Extract the (x, y) coordinate from the center of the cell holding the provided text.  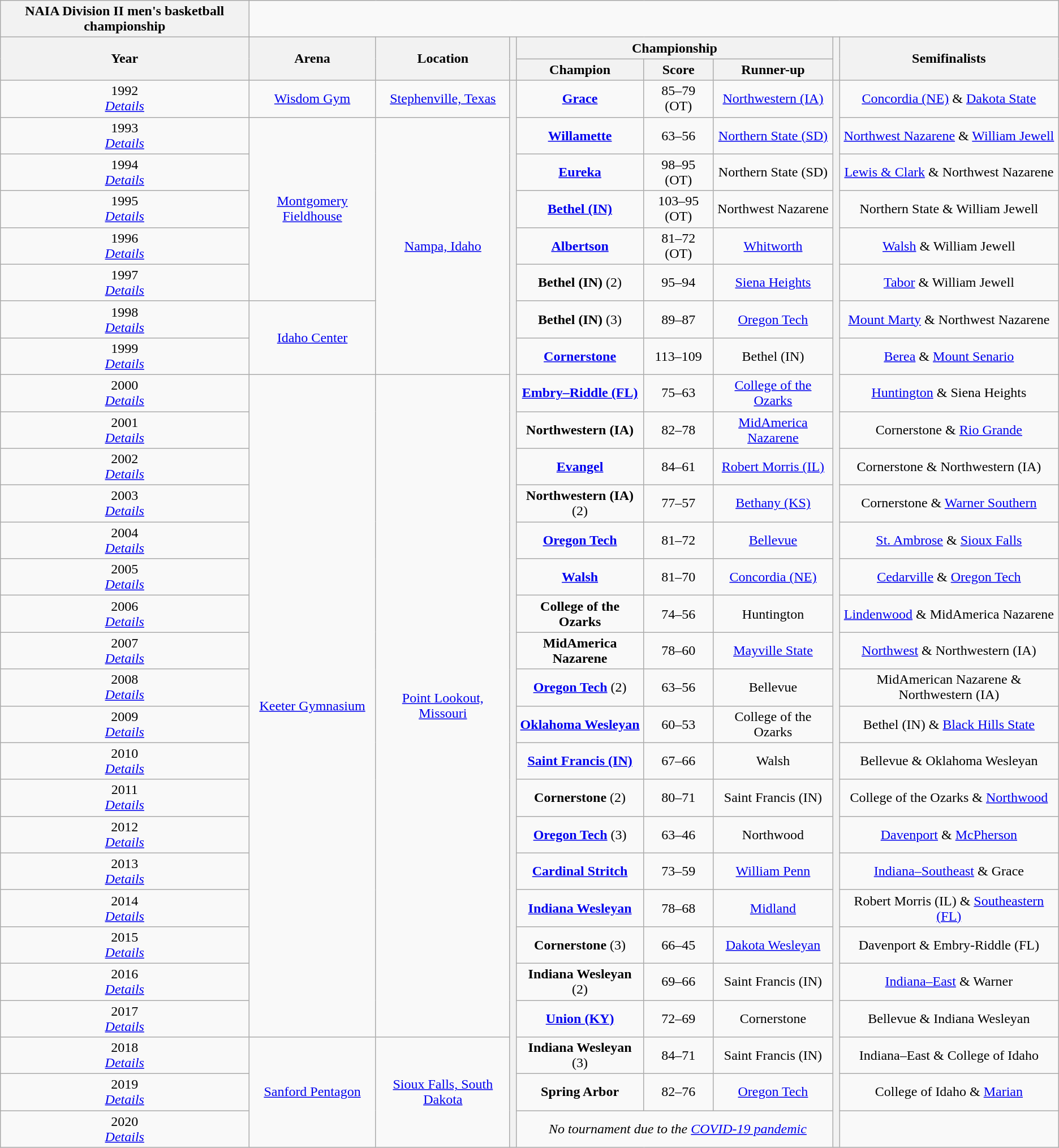
Spring Arbor (579, 1093)
2010Details (124, 761)
Idaho Center (312, 338)
Runner-up (773, 70)
1994Details (124, 172)
69–66 (679, 982)
Evangel (579, 467)
81–70 (679, 577)
82–76 (679, 1093)
Davenport & McPherson (949, 835)
No tournament due to the COVID-19 pandemic (678, 1129)
Indiana–Southeast & Grace (949, 871)
73–59 (679, 871)
95–94 (679, 283)
Keeter Gymnasium (312, 706)
84–71 (679, 1055)
Sanford Pentagon (312, 1093)
Robert Morris (IL) (773, 467)
Lewis & Clark & Northwest Nazarene (949, 172)
63–46 (679, 835)
1993Details (124, 136)
Indiana Wesleyan (579, 908)
Bethel (IN) (3) (579, 319)
80–71 (679, 797)
Location (442, 59)
Union (KY) (579, 1018)
Score (679, 70)
2012Details (124, 835)
85–79 (OT) (679, 98)
81–72 (679, 541)
98–95 (OT) (679, 172)
Mayville State (773, 650)
Bellevue & Indiana Wesleyan (949, 1018)
2003Details (124, 503)
Robert Morris (IL) & Southeastern (FL) (949, 908)
Huntington (773, 614)
Embry–Riddle (FL) (579, 392)
Whitworth (773, 245)
Huntington & Siena Heights (949, 392)
Mount Marty & Northwest Nazarene (949, 319)
Indiana–East & College of Idaho (949, 1055)
2006Details (124, 614)
2017Details (124, 1018)
75–63 (679, 392)
Albertson (579, 245)
William Penn (773, 871)
84–61 (679, 467)
Point Lookout, Missouri (442, 706)
78–60 (679, 650)
College of the Ozarks & Northwood (949, 797)
Davenport & Embry-Riddle (FL) (949, 944)
Indiana Wesleyan (2) (579, 982)
Champion (579, 70)
Semifinalists (949, 59)
MidAmerican Nazarene & Northwestern (IA) (949, 688)
Montgomery Fieldhouse (312, 209)
Indiana Wesleyan (3) (579, 1055)
2018Details (124, 1055)
2016Details (124, 982)
Bethany (KS) (773, 503)
Northwest Nazarene & William Jewell (949, 136)
60–53 (679, 724)
Northern State & William Jewell (949, 209)
College of Idaho & Marian (949, 1093)
2015Details (124, 944)
1995Details (124, 209)
2013Details (124, 871)
Cornerstone & Warner Southern (949, 503)
2004Details (124, 541)
Oregon Tech (2) (579, 688)
Berea & Mount Senario (949, 356)
Cornerstone & Rio Grande (949, 430)
1997Details (124, 283)
Wisdom Gym (312, 98)
113–109 (679, 356)
78–68 (679, 908)
Oregon Tech (3) (579, 835)
Eureka (579, 172)
Northwood (773, 835)
Oklahoma Wesleyan (579, 724)
Indiana–East & Warner (949, 982)
1992Details (124, 98)
67–66 (679, 761)
Cornerstone (2) (579, 797)
Midland (773, 908)
2019Details (124, 1093)
2000Details (124, 392)
77–57 (679, 503)
Lindenwood & MidAmerica Nazarene (949, 614)
89–87 (679, 319)
Concordia (NE) & Dakota State (949, 98)
103–95 (OT) (679, 209)
2002Details (124, 467)
1996Details (124, 245)
Willamette (579, 136)
74–56 (679, 614)
82–78 (679, 430)
Concordia (NE) (773, 577)
Cornerstone (3) (579, 944)
Cedarville & Oregon Tech (949, 577)
Northwest & Northwestern (IA) (949, 650)
2008Details (124, 688)
Tabor & William Jewell (949, 283)
Bethel (IN) & Black Hills State (949, 724)
Siena Heights (773, 283)
2009Details (124, 724)
81–72 (OT) (679, 245)
Northwest Nazarene (773, 209)
Championship (674, 48)
2014Details (124, 908)
Stephenville, Texas (442, 98)
Nampa, Idaho (442, 245)
St. Ambrose & Sioux Falls (949, 541)
Bellevue & Oklahoma Wesleyan (949, 761)
2005Details (124, 577)
Northwestern (IA) (2) (579, 503)
NAIA Division II men's basketball championship (124, 19)
1998Details (124, 319)
Year (124, 59)
2020Details (124, 1129)
Walsh & William Jewell (949, 245)
2001Details (124, 430)
66–45 (679, 944)
1999Details (124, 356)
Sioux Falls, South Dakota (442, 1093)
Arena (312, 59)
Grace (579, 98)
72–69 (679, 1018)
2007Details (124, 650)
Dakota Wesleyan (773, 944)
2011Details (124, 797)
Bethel (IN) (2) (579, 283)
Cornerstone & Northwestern (IA) (949, 467)
Cardinal Stritch (579, 871)
